For the text-containing cell, return its midpoint in (x, y) coordinate format. 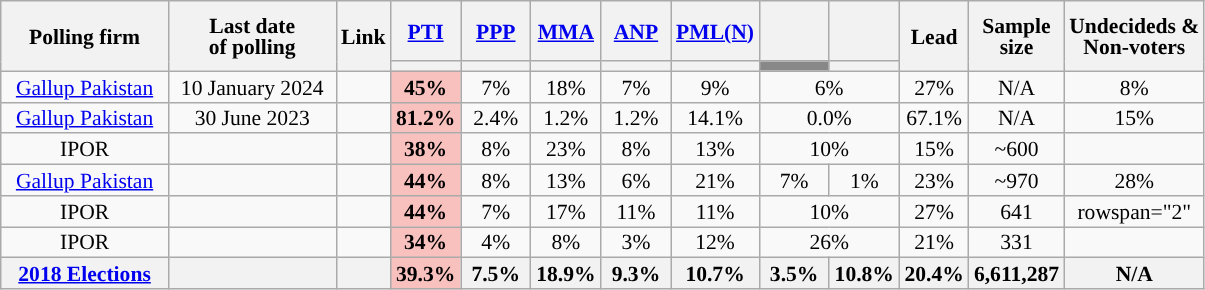
ANP (636, 31)
Link (364, 36)
Lead (934, 36)
10 January 2024 (252, 86)
20.4% (934, 274)
7.5% (496, 274)
3.5% (794, 274)
331 (1016, 242)
2018 Elections (85, 274)
2.4% (496, 118)
14.1% (715, 118)
39.3% (426, 274)
17% (566, 212)
81.2% (426, 118)
38% (426, 150)
9.3% (636, 274)
~970 (1016, 180)
PML(N) (715, 31)
PPP (496, 31)
6,611,287 (1016, 274)
18% (566, 86)
rowspan="2" (1134, 212)
26% (829, 242)
34% (426, 242)
4% (496, 242)
Polling firm (85, 36)
18.9% (566, 274)
1% (864, 180)
Last dateof polling (252, 36)
10.8% (864, 274)
~600 (1016, 150)
3% (636, 242)
67.1% (934, 118)
0.0% (829, 118)
Undecideds &Non-voters (1134, 36)
30 June 2023 (252, 118)
Samplesize (1016, 36)
MMA (566, 31)
28% (1134, 180)
10.7% (715, 274)
9% (715, 86)
PTI (426, 31)
45% (426, 86)
12% (715, 242)
641 (1016, 212)
